Extract the (x, y) coordinate from the center of the cell holding the provided text.  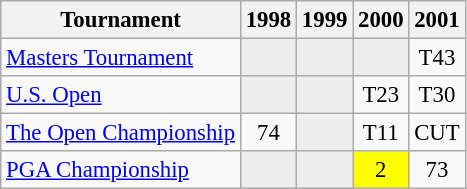
2 (381, 170)
CUT (437, 133)
2001 (437, 20)
Masters Tournament (121, 58)
PGA Championship (121, 170)
T11 (381, 133)
T30 (437, 95)
1998 (268, 20)
U.S. Open (121, 95)
2000 (381, 20)
74 (268, 133)
T23 (381, 95)
1999 (325, 20)
Tournament (121, 20)
The Open Championship (121, 133)
T43 (437, 58)
73 (437, 170)
